Return (X, Y) of the center of cell containing provided text 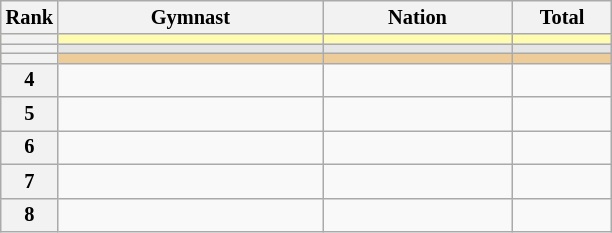
Total (562, 17)
6 (30, 147)
Gymnast (190, 17)
5 (30, 114)
Rank (30, 17)
Nation (418, 17)
8 (30, 215)
7 (30, 181)
4 (30, 80)
